Return (x, y) of the center of cell containing provided text 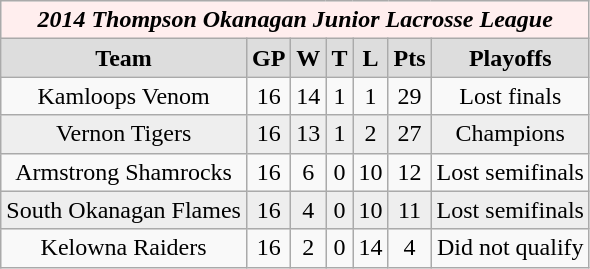
13 (308, 134)
Playoffs (510, 58)
Kelowna Raiders (124, 248)
L (370, 58)
27 (410, 134)
Champions (510, 134)
Lost finals (510, 96)
Vernon Tigers (124, 134)
Armstrong Shamrocks (124, 172)
Pts (410, 58)
Did not qualify (510, 248)
GP (268, 58)
2014 Thompson Okanagan Junior Lacrosse League (296, 20)
12 (410, 172)
W (308, 58)
T (340, 58)
6 (308, 172)
Team (124, 58)
Kamloops Venom (124, 96)
11 (410, 210)
29 (410, 96)
South Okanagan Flames (124, 210)
